Extract the (X, Y) coordinate from the center of the cell holding the provided text.  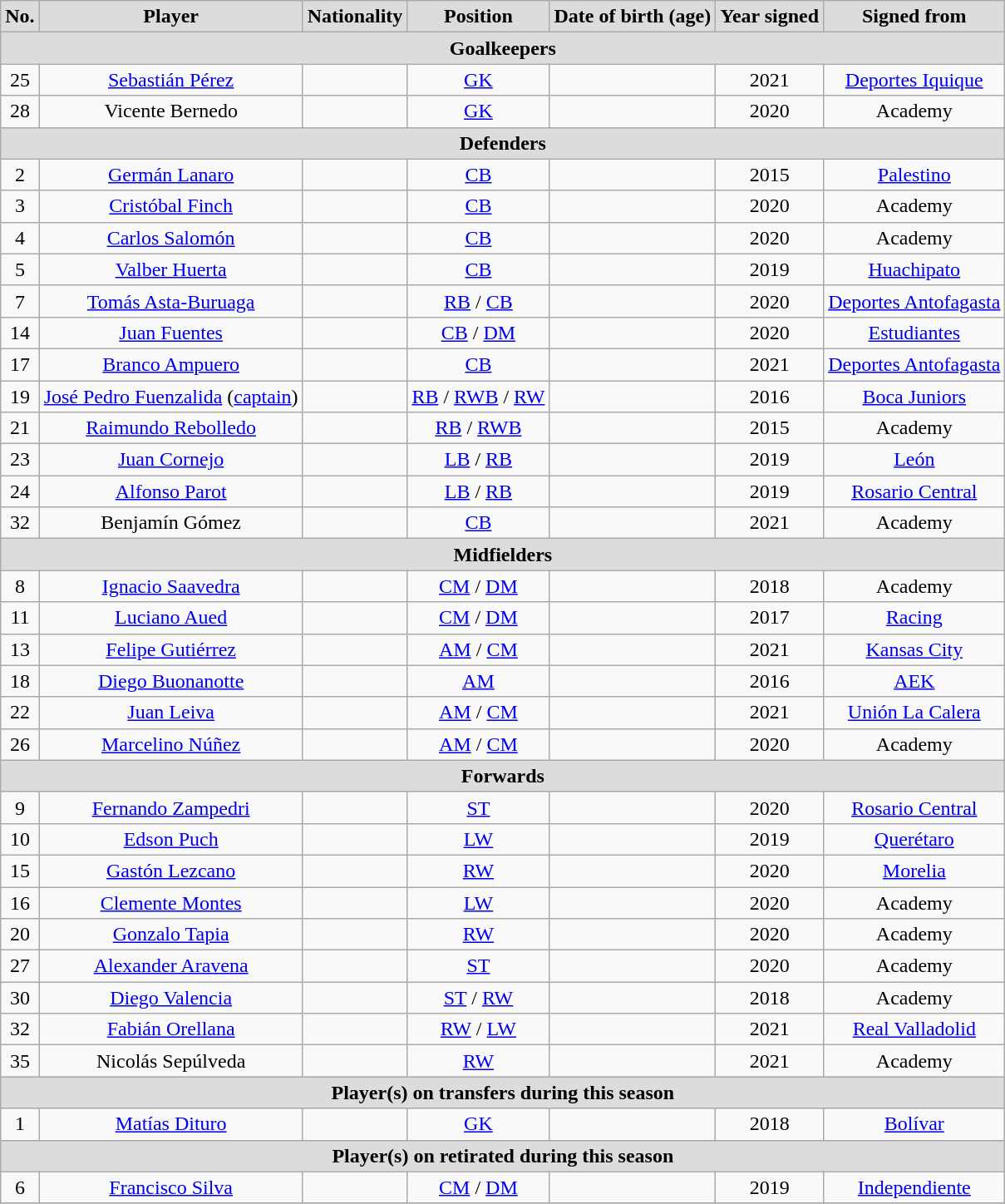
Juan Fuentes (171, 333)
14 (20, 333)
CB / DM (479, 333)
10 (20, 839)
20 (20, 935)
1 (20, 1124)
Unión La Calera (914, 713)
Cristóbal Finch (171, 206)
Defenders (503, 143)
15 (20, 871)
ST / RW (479, 998)
35 (20, 1061)
Position (479, 17)
Fabián Orellana (171, 1029)
AEK (914, 681)
Matías Dituro (171, 1124)
7 (20, 301)
5 (20, 269)
No. (20, 17)
Forwards (503, 776)
Ignacio Saavedra (171, 586)
25 (20, 80)
Palestino (914, 175)
Juan Leiva (171, 713)
Bolívar (914, 1124)
Nationality (355, 17)
Nicolás Sepúlveda (171, 1061)
27 (20, 966)
Gastón Lezcano (171, 871)
Felipe Gutiérrez (171, 649)
Real Valladolid (914, 1029)
Boca Juniors (914, 397)
Midfielders (503, 555)
9 (20, 807)
Querétaro (914, 839)
Date of birth (age) (633, 17)
Independiente (914, 1187)
21 (20, 428)
23 (20, 460)
RB / RWB / RW (479, 397)
6 (20, 1187)
17 (20, 364)
Diego Valencia (171, 998)
24 (20, 491)
Vicente Bernedo (171, 111)
RB / CB (479, 301)
Player(s) on transfers during this season (503, 1093)
19 (20, 397)
Clemente Montes (171, 902)
8 (20, 586)
18 (20, 681)
Luciano Aued (171, 618)
Branco Ampuero (171, 364)
3 (20, 206)
Marcelino Núñez (171, 744)
Fernando Zampedri (171, 807)
Goalkeepers (503, 48)
11 (20, 618)
Benjamín Gómez (171, 523)
28 (20, 111)
León (914, 460)
Alfonso Parot (171, 491)
22 (20, 713)
Carlos Salomón (171, 238)
Diego Buonanotte (171, 681)
Raimundo Rebolledo (171, 428)
José Pedro Fuenzalida (captain) (171, 397)
2017 (770, 618)
Juan Cornejo (171, 460)
Tomás Asta-Buruaga (171, 301)
13 (20, 649)
Kansas City (914, 649)
26 (20, 744)
Huachipato (914, 269)
30 (20, 998)
4 (20, 238)
Deportes Iquique (914, 80)
Signed from (914, 17)
Francisco Silva (171, 1187)
Valber Huerta (171, 269)
RW / LW (479, 1029)
Player (171, 17)
Year signed (770, 17)
AM (479, 681)
16 (20, 902)
Racing (914, 618)
Germán Lanaro (171, 175)
2 (20, 175)
Alexander Aravena (171, 966)
Gonzalo Tapia (171, 935)
Estudiantes (914, 333)
Player(s) on retirated during this season (503, 1156)
Edson Puch (171, 839)
Morelia (914, 871)
RB / RWB (479, 428)
Sebastián Pérez (171, 80)
